Return the (X, Y) coordinate for the center point of the cell that contains the specified text.  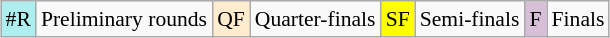
#R (18, 19)
Semi-finals (470, 19)
Finals (578, 19)
QF (231, 19)
SF (398, 19)
Quarter-finals (316, 19)
F (535, 19)
Preliminary rounds (124, 19)
